For the text-containing cell, return its midpoint in [x, y] coordinate format. 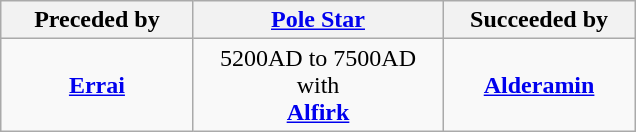
Succeeded by [540, 20]
Alderamin [540, 85]
5200AD to 7500ADwithAlfirk [318, 85]
Pole Star [318, 20]
Preceded by [96, 20]
Errai [96, 85]
